Detect which cell encompasses the target text, then output its [x, y] center coordinate. 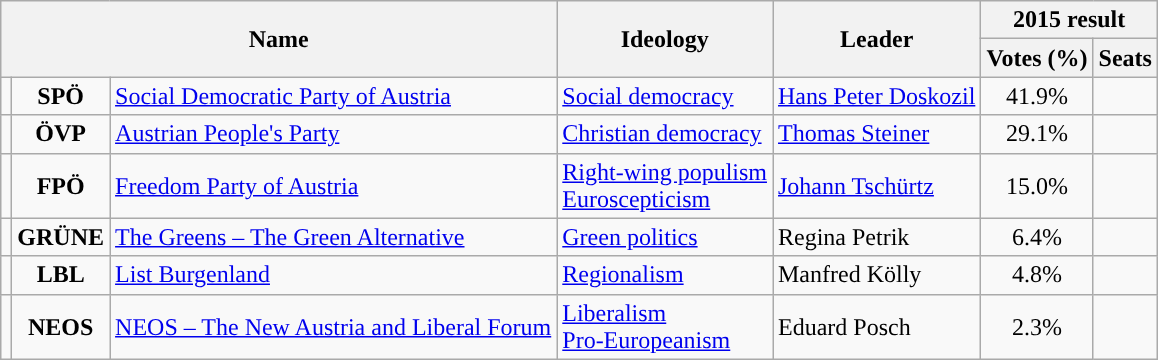
Leader [876, 39]
LBL [61, 275]
FPÖ [61, 186]
Green politics [665, 237]
Manfred Kölly [876, 275]
Austrian People's Party [334, 134]
ÖVP [61, 134]
GRÜNE [61, 237]
4.8% [1037, 275]
Christian democracy [665, 134]
Johann Tschürtz [876, 186]
15.0% [1037, 186]
Social Democratic Party of Austria [334, 96]
SPÖ [61, 96]
2015 result [1070, 20]
29.1% [1037, 134]
6.4% [1037, 237]
Name [279, 39]
41.9% [1037, 96]
Regionalism [665, 275]
Regina Petrik [876, 237]
Thomas Steiner [876, 134]
Ideology [665, 39]
Freedom Party of Austria [334, 186]
2.3% [1037, 326]
LiberalismPro-Europeanism [665, 326]
Eduard Posch [876, 326]
Hans Peter Doskozil [876, 96]
Votes (%) [1037, 58]
Social democracy [665, 96]
NEOS [61, 326]
Seats [1125, 58]
The Greens – The Green Alternative [334, 237]
NEOS – The New Austria and Liberal Forum [334, 326]
List Burgenland [334, 275]
Right-wing populismEuroscepticism [665, 186]
